Output the (x, y) coordinate of the center of the cell containing the given text.  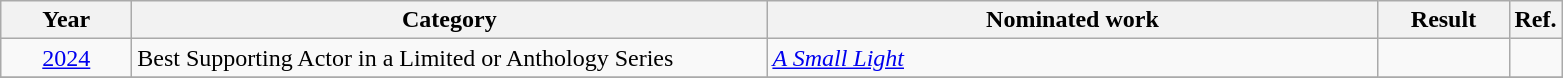
Result (1444, 20)
A Small Light (1072, 58)
Nominated work (1072, 20)
2024 (66, 58)
Category (450, 20)
Year (66, 20)
Ref. (1536, 20)
Best Supporting Actor in a Limited or Anthology Series (450, 58)
